Identify which cell holds the provided text, then report its (X, Y) central coordinate. 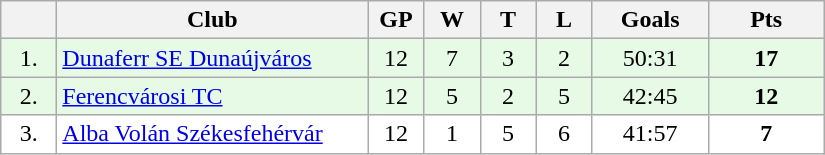
6 (564, 134)
3. (29, 134)
2. (29, 96)
Goals (650, 20)
Club (212, 20)
41:57 (650, 134)
42:45 (650, 96)
Alba Volán Székesfehérvár (212, 134)
W (452, 20)
Pts (766, 20)
17 (766, 58)
T (508, 20)
3 (508, 58)
1 (452, 134)
Dunaferr SE Dunaújváros (212, 58)
1. (29, 58)
L (564, 20)
Ferencvárosi TC (212, 96)
50:31 (650, 58)
GP (396, 20)
